Return (X, Y) of the center of cell containing provided text 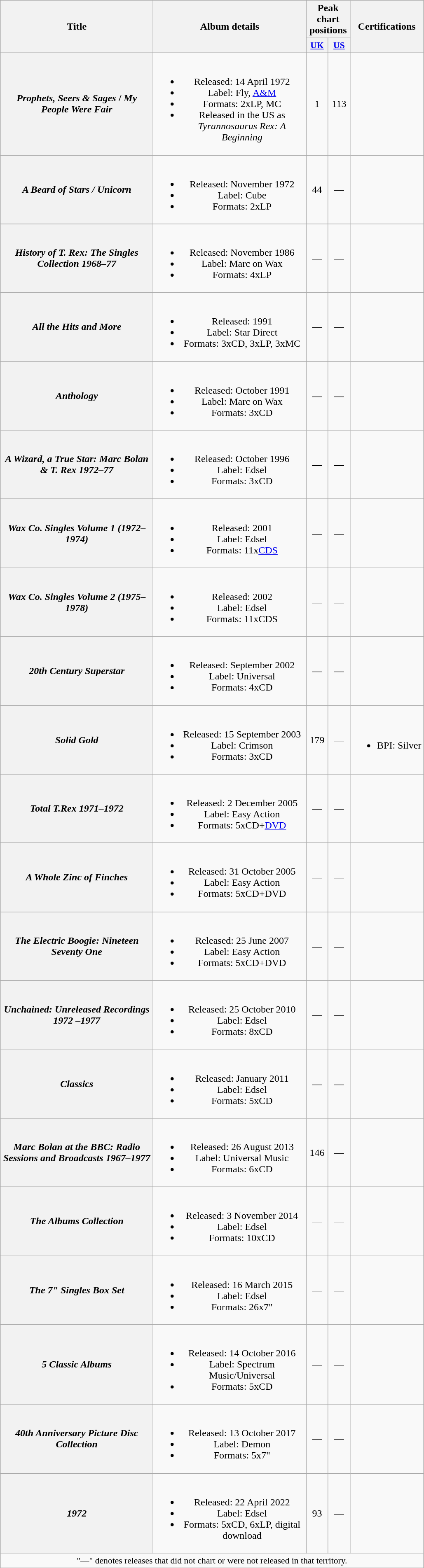
Released: 3 November 2014Label: EdselFormats: 10xCD (230, 1221)
A Beard of Stars / Unicorn (77, 189)
Released: 2002Label: EdselFormats: 11xCDS (230, 602)
Released: 22 April 2022Label: EdselFormats: 5xCD, 6xLP, digital download (230, 1513)
The Electric Boogie: Nineteen Seventy One (77, 946)
Title (77, 27)
1 (317, 104)
All the Hits and More (77, 327)
US (339, 46)
Wax Co. Singles Volume 2 (1975–1978) (77, 602)
Solid Gold (77, 740)
40th Anniversary Picture Disc Collection (77, 1439)
Certifications (387, 27)
The 7" Singles Box Set (77, 1290)
Released: 2 December 2005Label: Easy ActionFormats: 5xCD+DVD (230, 809)
History of T. Rex: The Singles Collection 1968–77 (77, 259)
93 (317, 1513)
A Whole Zinc of Finches (77, 877)
UK (317, 46)
Total T.Rex 1971–1972 (77, 809)
BPI: Silver (387, 740)
Released: 15 September 2003Label: CrimsonFormats: 3xCD (230, 740)
Released: 25 October 2010Label: EdselFormats: 8xCD (230, 1015)
113 (339, 104)
Released: 31 October 2005Label: Easy ActionFormats: 5xCD+DVD (230, 877)
Released: 14 October 2016Label: Spectrum Music/UniversalFormats: 5xCD (230, 1365)
Released: 13 October 2017Label: DemonFormats: 5x7" (230, 1439)
Released: 1991Label: Star DirectFormats: 3xCD, 3xLP, 3xMC (230, 327)
The Albums Collection (77, 1221)
Unchained: Unreleased Recordings 1972 –1977 (77, 1015)
Prophets, Seers & Sages / My People Were Fair (77, 104)
Classics (77, 1084)
Released: November 1986Label: Marc on WaxFormats: 4xLP (230, 259)
Released: September 2002Label: UniversalFormats: 4xCD (230, 671)
146 (317, 1152)
Wax Co. Singles Volume 1 (1972–1974) (77, 534)
Released: 14 April 1972Label: Fly, A&MFormats: 2xLP, MCReleased in the US as Tyrannosaurus Rex: A Beginning (230, 104)
Released: 2001Label: EdselFormats: 11xCDS (230, 534)
Peak chart positions (328, 19)
1972 (77, 1513)
Released: 16 March 2015Label: EdselFormats: 26x7" (230, 1290)
A Wizard, a True Star: Marc Bolan & T. Rex 1972–77 (77, 464)
Released: October 1991Label: Marc on WaxFormats: 3xCD (230, 396)
Album details (230, 27)
Marc Bolan at the BBC: Radio Sessions and Broadcasts 1967–1977 (77, 1152)
20th Century Superstar (77, 671)
Released: October 1996Label: EdselFormats: 3xCD (230, 464)
179 (317, 740)
Released: 25 June 2007Label: Easy ActionFormats: 5xCD+DVD (230, 946)
Released: January 2011Label: EdselFormats: 5xCD (230, 1084)
Released: November 1972Label: CubeFormats: 2xLP (230, 189)
"—" denotes releases that did not chart or were not released in that territory. (212, 1561)
Anthology (77, 396)
44 (317, 189)
Released: 26 August 2013Label: Universal MusicFormats: 6xCD (230, 1152)
5 Classic Albums (77, 1365)
